Extract the (X, Y) coordinate from the center of the cell holding the provided text.  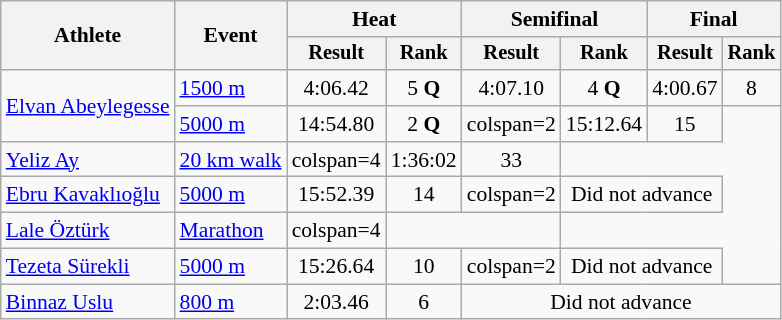
1:36:02 (424, 160)
5 Q (424, 88)
800 m (231, 302)
4:07.10 (512, 88)
6 (424, 302)
15:52.39 (336, 195)
Tezeta Sürekli (88, 267)
4:00.67 (684, 88)
Final (714, 19)
Binnaz Uslu (88, 302)
4 Q (604, 88)
15 (684, 124)
33 (512, 160)
Lale Öztürk (88, 231)
8 (752, 88)
Elvan Abeylegesse (88, 106)
Heat (374, 19)
Marathon (231, 231)
2:03.46 (336, 302)
4:06.42 (336, 88)
2 Q (424, 124)
15:12.64 (604, 124)
20 km walk (231, 160)
Event (231, 36)
Semifinal (554, 19)
14:54.80 (336, 124)
10 (424, 267)
15:26.64 (336, 267)
Ebru Kavaklıoğlu (88, 195)
Athlete (88, 36)
Yeliz Ay (88, 160)
1500 m (231, 88)
14 (424, 195)
